Output the (x, y) coordinate of the center of the cell containing the given text.  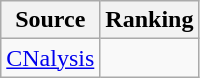
CNalysis (50, 58)
Source (50, 20)
Ranking (150, 20)
